Find where the given text appears and provide that cell's center as [X, Y] coordinate. 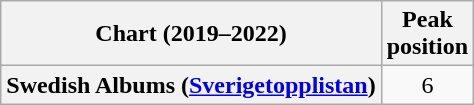
Chart (2019–2022) [191, 34]
Swedish Albums (Sverigetopplistan) [191, 85]
Peakposition [427, 34]
6 [427, 85]
